Search for the cell housing the specified text and yield its [X, Y] center coordinate. 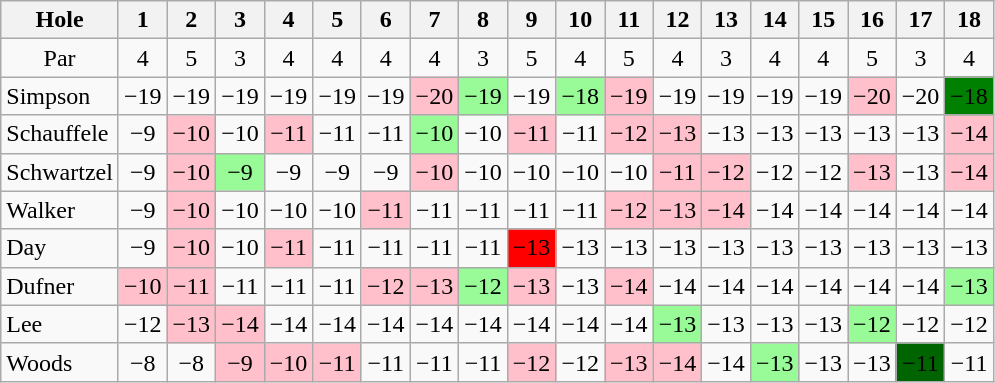
Lee [60, 324]
Schwartzel [60, 172]
9 [532, 20]
7 [434, 20]
12 [678, 20]
2 [192, 20]
10 [580, 20]
Par [60, 58]
Simpson [60, 96]
1 [142, 20]
17 [920, 20]
13 [726, 20]
Walker [60, 210]
Woods [60, 362]
15 [824, 20]
14 [774, 20]
Day [60, 248]
Dufner [60, 286]
18 [970, 20]
11 [630, 20]
Schauffele [60, 134]
6 [386, 20]
16 [872, 20]
Hole [60, 20]
8 [484, 20]
